Pinpoint the cell where the given text exists, returning its [x, y] midpoint coordinate. 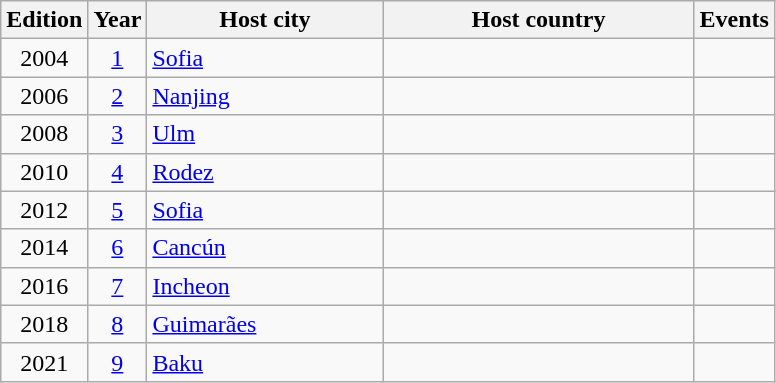
2016 [44, 286]
9 [118, 362]
2012 [44, 210]
Guimarães [265, 324]
Edition [44, 20]
3 [118, 134]
Ulm [265, 134]
Nanjing [265, 96]
2010 [44, 172]
Cancún [265, 248]
2018 [44, 324]
1 [118, 58]
2008 [44, 134]
2 [118, 96]
2006 [44, 96]
2014 [44, 248]
6 [118, 248]
7 [118, 286]
Host country [538, 20]
Year [118, 20]
Events [734, 20]
2004 [44, 58]
4 [118, 172]
Host city [265, 20]
8 [118, 324]
5 [118, 210]
Rodez [265, 172]
Baku [265, 362]
2021 [44, 362]
Incheon [265, 286]
